Find where the given text appears and provide that cell's center as (x, y) coordinate. 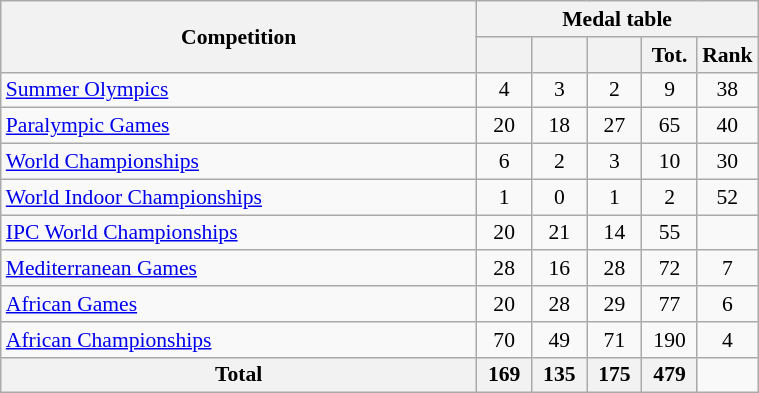
Tot. (670, 55)
7 (728, 269)
0 (560, 197)
World Indoor Championships (239, 197)
175 (614, 375)
71 (614, 340)
27 (614, 126)
10 (670, 162)
135 (560, 375)
40 (728, 126)
African Games (239, 304)
29 (614, 304)
Paralympic Games (239, 126)
72 (670, 269)
Medal table (618, 19)
Summer Olympics (239, 90)
Mediterranean Games (239, 269)
479 (670, 375)
21 (560, 233)
Rank (728, 55)
14 (614, 233)
30 (728, 162)
77 (670, 304)
65 (670, 126)
18 (560, 126)
IPC World Championships (239, 233)
World Championships (239, 162)
52 (728, 197)
African Championships (239, 340)
Competition (239, 36)
49 (560, 340)
38 (728, 90)
55 (670, 233)
70 (504, 340)
Total (239, 375)
169 (504, 375)
16 (560, 269)
190 (670, 340)
9 (670, 90)
